Return the (x, y) coordinate for the center point of the cell that contains the specified text.  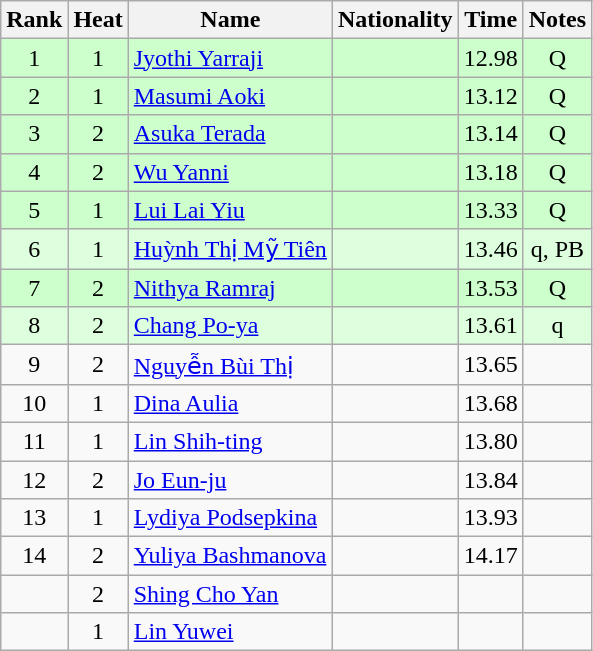
Time (490, 20)
Rank (34, 20)
5 (34, 210)
Lydiya Podsepkina (230, 518)
13.14 (490, 134)
4 (34, 172)
Lui Lai Yiu (230, 210)
Chang Po-ya (230, 326)
Heat (98, 20)
8 (34, 326)
Dina Aulia (230, 403)
13.46 (490, 249)
13.93 (490, 518)
13.68 (490, 403)
Lin Yuwei (230, 632)
13.80 (490, 441)
10 (34, 403)
Name (230, 20)
13.33 (490, 210)
7 (34, 288)
12 (34, 479)
13.84 (490, 479)
Jyothi Yarraji (230, 58)
Asuka Terada (230, 134)
Huỳnh Thị Mỹ Tiên (230, 249)
14 (34, 556)
Nguyễn Bùi Thị (230, 365)
12.98 (490, 58)
3 (34, 134)
Jo Eun-ju (230, 479)
13.53 (490, 288)
Lin Shih-ting (230, 441)
Nithya Ramraj (230, 288)
14.17 (490, 556)
Notes (557, 20)
13.61 (490, 326)
13.65 (490, 365)
Nationality (395, 20)
Wu Yanni (230, 172)
Masumi Aoki (230, 96)
6 (34, 249)
Yuliya Bashmanova (230, 556)
9 (34, 365)
13 (34, 518)
13.12 (490, 96)
13.18 (490, 172)
Shing Cho Yan (230, 594)
11 (34, 441)
q, PB (557, 249)
q (557, 326)
